Search for the cell housing the specified text and yield its [X, Y] center coordinate. 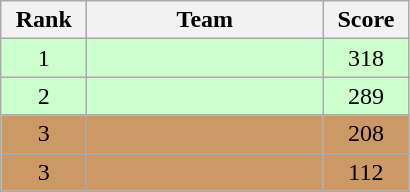
318 [366, 58]
208 [366, 134]
1 [44, 58]
112 [366, 172]
289 [366, 96]
2 [44, 96]
Team [205, 20]
Score [366, 20]
Rank [44, 20]
